For the text-containing cell, return its midpoint in [X, Y] coordinate format. 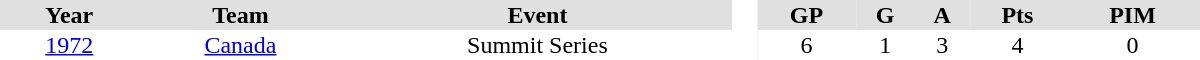
PIM [1132, 15]
A [942, 15]
Year [70, 15]
G [886, 15]
4 [1018, 45]
1972 [70, 45]
Canada [241, 45]
Team [241, 15]
Summit Series [537, 45]
6 [806, 45]
Event [537, 15]
Pts [1018, 15]
0 [1132, 45]
1 [886, 45]
GP [806, 15]
3 [942, 45]
